Detect which cell encompasses the target text, then output its (X, Y) center coordinate. 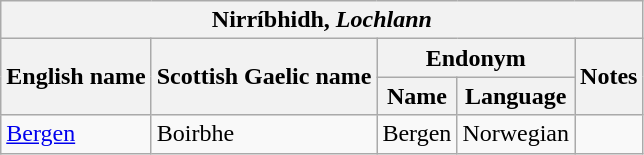
Nirríbhidh, Lochlann (322, 20)
Endonym (476, 58)
Notes (609, 77)
Boirbhe (264, 134)
English name (76, 77)
Language (516, 96)
Norwegian (516, 134)
Name (417, 96)
Scottish Gaelic name (264, 77)
